Find where the given text appears and provide that cell's center as (x, y) coordinate. 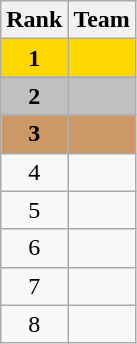
Team (102, 20)
3 (34, 134)
Rank (34, 20)
6 (34, 248)
4 (34, 172)
7 (34, 286)
2 (34, 96)
1 (34, 58)
8 (34, 324)
5 (34, 210)
